Provide the [x, y] coordinate of the cell's center where the given text is located.  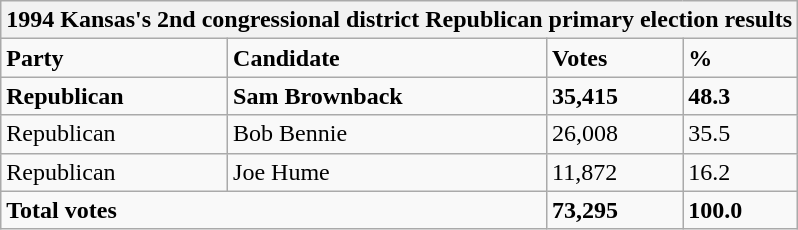
Bob Bennie [388, 134]
Candidate [388, 58]
11,872 [615, 172]
26,008 [615, 134]
73,295 [615, 210]
Total votes [274, 210]
1994 Kansas's 2nd congressional district Republican primary election results [400, 20]
% [740, 58]
48.3 [740, 96]
100.0 [740, 210]
16.2 [740, 172]
Joe Hume [388, 172]
Sam Brownback [388, 96]
Party [114, 58]
35.5 [740, 134]
35,415 [615, 96]
Votes [615, 58]
